Return [x, y] of the center of cell containing provided text 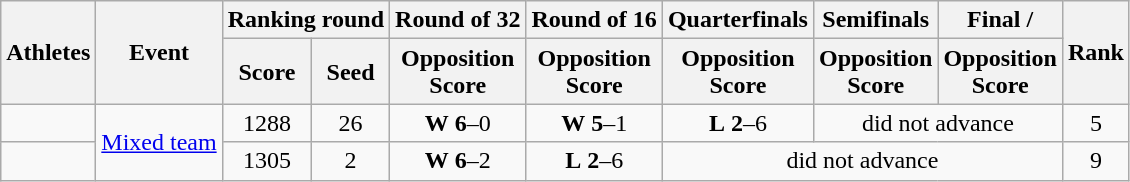
Mixed team [159, 142]
Ranking round [306, 20]
Round of 16 [594, 20]
W 6–0 [458, 123]
Semifinals [875, 20]
2 [351, 161]
5 [1096, 123]
Athletes [48, 52]
26 [351, 123]
Rank [1096, 52]
1288 [267, 123]
Score [267, 72]
1305 [267, 161]
Seed [351, 72]
Quarterfinals [738, 20]
9 [1096, 161]
W 5–1 [594, 123]
Final / [1000, 20]
Event [159, 52]
W 6–2 [458, 161]
Round of 32 [458, 20]
